Determine the (x, y) coordinate at the center of the cell enclosing the given text.  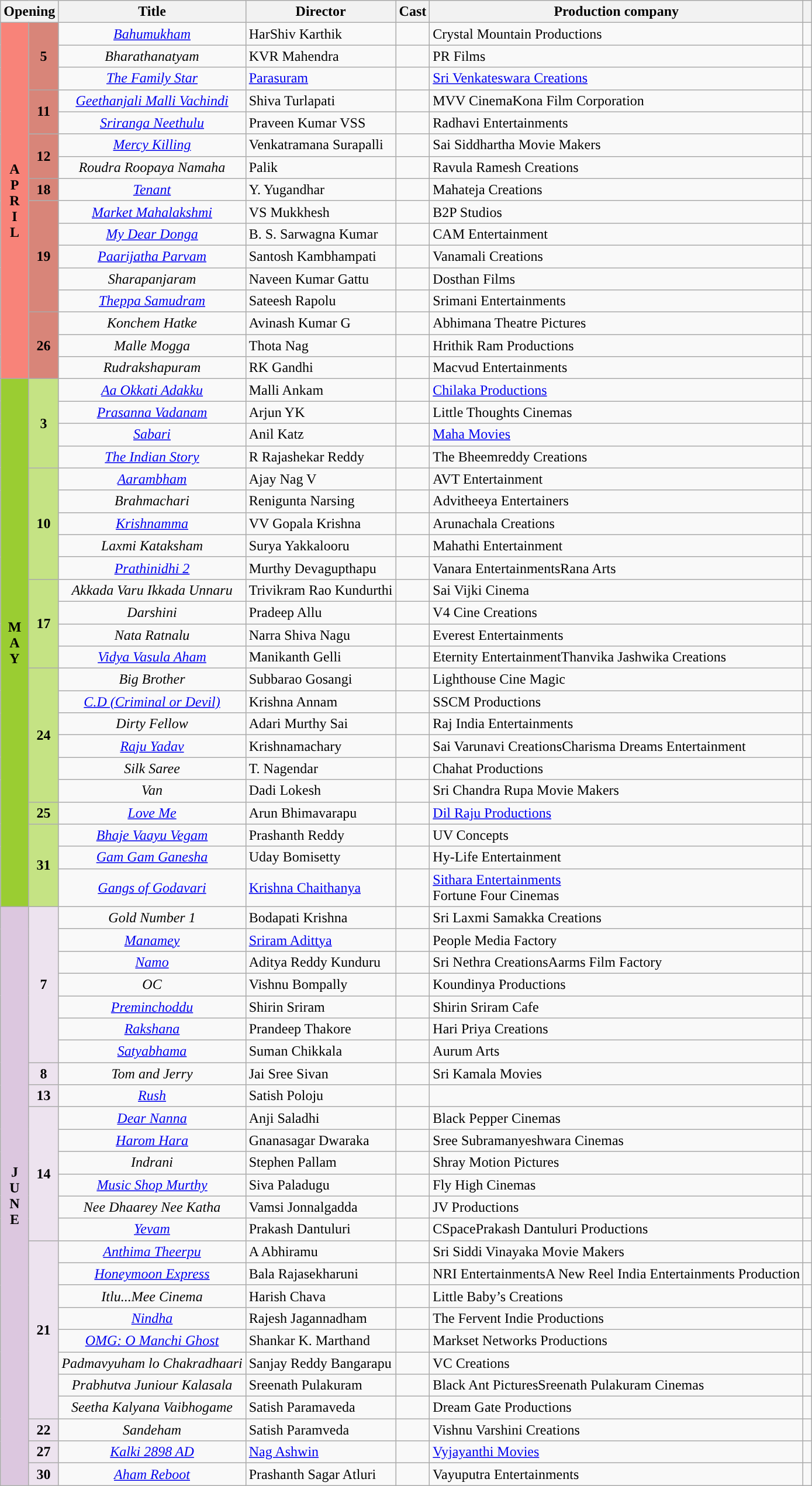
Vishnu Varshini Creations (616, 1430)
Music Shop Murthy (152, 1185)
31 (43, 866)
Sithara EntertainmentsFortune Four Cinemas (616, 888)
Little Thoughts Cinemas (616, 412)
B. S. Sarwagna Kumar (320, 234)
Mercy Killing (152, 145)
CSpacePrakash Dantuluri Productions (616, 1229)
Brahmachari (152, 501)
Srimani Entertainments (616, 301)
Padmavyuham lo Chakradhaari (152, 1363)
Naveen Kumar Gattu (320, 279)
C.D (Criminal or Devil) (152, 702)
Indrani (152, 1163)
Jai Sree Sivan (320, 1074)
Murthy Devagupthapu (320, 568)
Roudra Roopaya Namaha (152, 167)
Sri Nethra CreationsAarms Film Factory (616, 962)
Harish Chava (320, 1296)
Arunachala Creations (616, 523)
Shankar K. Marthand (320, 1340)
Santosh Kambhampati (320, 256)
Sharapanjaram (152, 279)
Paarijatha Parvam (152, 256)
The Bheemreddy Creations (616, 457)
Nag Ashwin (320, 1452)
12 (43, 156)
Prashanth Sagar Atluri (320, 1474)
Praveen Kumar VSS (320, 123)
Siva Paladugu (320, 1185)
Malli Ankam (320, 390)
Sri Venkateswara Creations (616, 78)
Everest Entertainments (616, 635)
A Abhiramu (320, 1251)
Nindha (152, 1318)
Shirin Sriram (320, 1006)
Gam Gam Ganesha (152, 857)
Adari Murthy Sai (320, 724)
Subbarao Gosangi (320, 680)
The Indian Story (152, 457)
Hrithik Ram Productions (616, 346)
CAM Entertainment (616, 234)
Satish Paramveda (320, 1430)
Seetha Kalyana Vaibhogame (152, 1408)
Sanjay Reddy Bangarapu (320, 1363)
Akkada Varu Ikkada Unnaru (152, 590)
10 (43, 523)
21 (43, 1329)
Rakshana (152, 1029)
Raj India Entertainments (616, 724)
Advitheeya Entertainers (616, 501)
Prandeep Thakore (320, 1029)
Chahat Productions (616, 768)
Production company (616, 12)
People Media Factory (616, 940)
Vanamali Creations (616, 256)
Geethanjali Malli Vachindi (152, 101)
Sreenath Pulakuram (320, 1385)
Sriram Adittya (320, 940)
Bodapati Krishna (320, 918)
18 (43, 189)
Ajay Nag V (320, 479)
Love Me (152, 813)
3 (43, 423)
Maha Movies (616, 435)
Aa Okkati Adakku (152, 390)
Tom and Jerry (152, 1074)
RK Gandhi (320, 368)
Sabari (152, 435)
Y. Yugandhar (320, 189)
Macvud Entertainments (616, 368)
Stephen Pallam (320, 1163)
Venkatramana Surapalli (320, 145)
13 (43, 1096)
24 (43, 735)
14 (43, 1174)
Krishnamma (152, 523)
Arjun YK (320, 412)
Trivikram Rao Kundurthi (320, 590)
Dream Gate Productions (616, 1408)
Cast (413, 12)
Uday Bomisetty (320, 857)
Yevam (152, 1229)
Dil Raju Productions (616, 813)
Abhimana Theatre Pictures (616, 323)
Nata Ratnalu (152, 635)
APRIL (15, 201)
Krishna Annam (320, 702)
Sri Kamala Movies (616, 1074)
Anji Saladhi (320, 1118)
Satish Paramaveda (320, 1408)
30 (43, 1474)
Sai Varunavi CreationsCharisma Dreams Entertainment (616, 746)
MAY (15, 643)
Gnanasagar Dwaraka (320, 1140)
Hy-Life Entertainment (616, 857)
Market Mahalakshmi (152, 212)
Bharathanatyam (152, 56)
17 (43, 623)
Crystal Mountain Productions (616, 34)
OMG: O Manchi Ghost (152, 1340)
Honeymoon Express (152, 1274)
Dosthan Films (616, 279)
Vayuputra Entertainments (616, 1474)
Dadi Lokesh (320, 791)
Sateesh Rapolu (320, 301)
Shray Motion Pictures (616, 1163)
SSCM Productions (616, 702)
Opening (29, 12)
Satish Poloju (320, 1096)
VS Mukkhesh (320, 212)
Koundinya Productions (616, 984)
Markset Networks Productions (616, 1340)
7 (43, 984)
Title (152, 12)
My Dear Donga (152, 234)
Rudrakshapuram (152, 368)
Prathinidhi 2 (152, 568)
Sri Laxmi Samakka Creations (616, 918)
Kalki 2898 AD (152, 1452)
Bahumukham (152, 34)
Fly High Cinemas (616, 1185)
Black Ant PicturesSreenath Pulakuram Cinemas (616, 1385)
Shirin Sriram Cafe (616, 1006)
Thota Nag (320, 346)
Preminchoddu (152, 1006)
Sandeham (152, 1430)
Pradeep Allu (320, 612)
Raju Yadav (152, 746)
Prabhutva Juniour Kalasala (152, 1385)
Aarambham (152, 479)
Manikanth Gelli (320, 657)
Sai Vijki Cinema (616, 590)
25 (43, 813)
Gangs of Godavari (152, 888)
11 (43, 112)
Itlu...Mee Cinema (152, 1296)
Radhavi Entertainments (616, 123)
JV Productions (616, 1207)
Narra Shiva Nagu (320, 635)
Big Brother (152, 680)
Prakash Dantuluri (320, 1229)
Sriranga Neethulu (152, 123)
Palik (320, 167)
Vamsi Jonnalgadda (320, 1207)
Sree Subramanyeshwara Cinemas (616, 1140)
Mahathi Entertainment (616, 546)
19 (43, 256)
Mahateja Creations (616, 189)
Bala Rajasekharuni (320, 1274)
Satyabhama (152, 1051)
Vyjayanthi Movies (616, 1452)
Gold Number 1 (152, 918)
T. Nagendar (320, 768)
Dirty Fellow (152, 724)
B2P Studios (616, 212)
Aditya Reddy Kunduru (320, 962)
Eternity EntertainmentThanvika Jashwika Creations (616, 657)
R Rajashekar Reddy (320, 457)
NRI EntertainmentsA New Reel India Entertainments Production (616, 1274)
Hari Priya Creations (616, 1029)
Harom Hara (152, 1140)
5 (43, 56)
Rajesh Jagannadham (320, 1318)
The Family Star (152, 78)
VV Gopala Krishna (320, 523)
Prashanth Reddy (320, 835)
Black Pepper Cinemas (616, 1118)
KVR Mahendra (320, 56)
Arun Bhimavarapu (320, 813)
Rush (152, 1096)
Krishnamachary (320, 746)
Bhaje Vaayu Vegam (152, 835)
Dear Nanna (152, 1118)
VC Creations (616, 1363)
V4 Cine Creations (616, 612)
UV Concepts (616, 835)
Prasanna Vadanam (152, 412)
Theppa Samudram (152, 301)
Aham Reboot (152, 1474)
Malle Mogga (152, 346)
Ravula Ramesh Creations (616, 167)
Sai Siddhartha Movie Makers (616, 145)
Shiva Turlapati (320, 101)
Vidya Vasula Aham (152, 657)
Suman Chikkala (320, 1051)
Avinash Kumar G (320, 323)
Parasuram (320, 78)
Namo (152, 962)
Lighthouse Cine Magic (616, 680)
Silk Saree (152, 768)
Surya Yakkalooru (320, 546)
Anil Katz (320, 435)
Renigunta Narsing (320, 501)
Vishnu Bompally (320, 984)
Aurum Arts (616, 1051)
Laxmi Kataksham (152, 546)
Darshini (152, 612)
8 (43, 1074)
AVT Entertainment (616, 479)
PR Films (616, 56)
Manamey (152, 940)
Krishna Chaithanya (320, 888)
The Fervent Indie Productions (616, 1318)
27 (43, 1452)
HarShiv Karthik (320, 34)
Director (320, 12)
26 (43, 346)
MVV CinemaKona Film Corporation (616, 101)
JUNE (15, 1196)
Anthima Theerpu (152, 1251)
OC (152, 984)
Konchem Hatke (152, 323)
Sri Chandra Rupa Movie Makers (616, 791)
Little Baby’s Creations (616, 1296)
Van (152, 791)
Tenant (152, 189)
Chilaka Productions (616, 390)
Nee Dhaarey Nee Katha (152, 1207)
Sri Siddi Vinayaka Movie Makers (616, 1251)
Vanara EntertainmentsRana Arts (616, 568)
22 (43, 1430)
